Return the (X, Y) coordinate for the center point of the cell that contains the specified text.  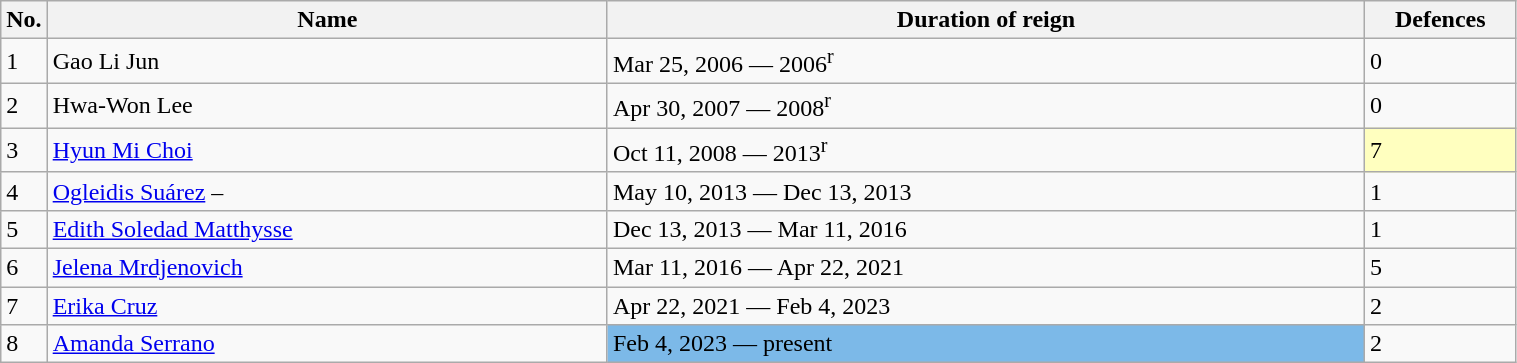
No. (24, 20)
Jelena Mrdjenovich (327, 268)
Apr 30, 2007 — 2008r (986, 106)
Apr 22, 2021 — Feb 4, 2023 (986, 306)
Oct 11, 2008 — 2013r (986, 150)
Feb 4, 2023 — present (986, 344)
Defences (1441, 20)
Name (327, 20)
Mar 25, 2006 — 2006r (986, 62)
Hyun Mi Choi (327, 150)
Ogleidis Suárez – (327, 191)
8 (24, 344)
Duration of reign (986, 20)
3 (24, 150)
Edith Soledad Matthysse (327, 230)
Mar 11, 2016 — Apr 22, 2021 (986, 268)
May 10, 2013 — Dec 13, 2013 (986, 191)
Amanda Serrano (327, 344)
6 (24, 268)
Erika Cruz (327, 306)
Hwa-Won Lee (327, 106)
4 (24, 191)
Gao Li Jun (327, 62)
Dec 13, 2013 — Mar 11, 2016 (986, 230)
